Search for the cell housing the specified text and yield its (x, y) center coordinate. 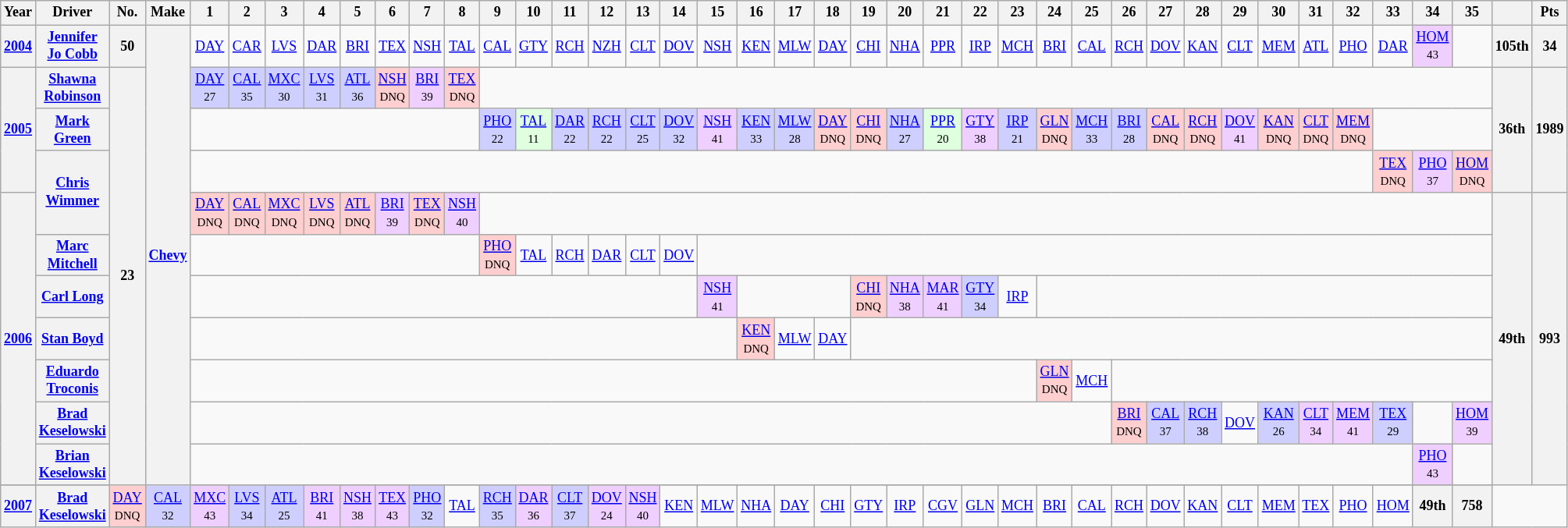
Jennifer Jo Cobb (72, 46)
HOM43 (1433, 46)
DOV32 (679, 129)
KENDNQ (756, 339)
RCH38 (1203, 423)
NHA38 (905, 297)
NSH38 (357, 506)
8 (462, 12)
Pts (1550, 12)
20 (905, 12)
12 (606, 12)
PHODNQ (497, 255)
CLT37 (570, 506)
50 (127, 46)
BRI41 (322, 506)
NZH (606, 46)
22 (980, 12)
MXCDNQ (284, 214)
BRIDNQ (1129, 423)
Mark Green (72, 129)
2005 (19, 129)
PPR20 (943, 129)
Chevy (168, 255)
25 (1092, 12)
Carl Long (72, 297)
758 (1472, 506)
GTY34 (980, 297)
9 (497, 12)
TAL11 (534, 129)
MEM41 (1353, 423)
DOV41 (1240, 129)
CAL32 (168, 506)
Year (19, 12)
29 (1240, 12)
No. (127, 12)
PPR (943, 46)
RCH22 (606, 129)
Marc Mitchell (72, 255)
GTY38 (980, 129)
2 (247, 12)
MXC43 (210, 506)
LVS31 (322, 88)
Driver (72, 12)
ATL25 (284, 506)
MLW28 (795, 129)
RCHDNQ (1203, 129)
ATL36 (357, 88)
IRP21 (1018, 129)
7 (428, 12)
MAR41 (943, 297)
27 (1165, 12)
11 (570, 12)
ATL (1316, 46)
Eduardo Troconis (72, 381)
DOV24 (606, 506)
30 (1278, 12)
31 (1316, 12)
24 (1054, 12)
KANDNQ (1278, 129)
28 (1203, 12)
36th (1512, 129)
PHO32 (428, 506)
18 (833, 12)
RCH35 (497, 506)
2006 (19, 339)
KAN26 (1278, 423)
Chris Wimmer (72, 192)
CLT34 (1316, 423)
DAY27 (210, 88)
32 (1353, 12)
TEX43 (392, 506)
DAR22 (570, 129)
26 (1129, 12)
Brian Keselowski (72, 465)
BRI28 (1129, 129)
CGV (943, 506)
10 (534, 12)
13 (643, 12)
MXC30 (284, 88)
CAL35 (247, 88)
Make (168, 12)
GLN (980, 506)
993 (1550, 339)
LVS (284, 46)
3 (284, 12)
16 (756, 12)
6 (392, 12)
Stan Boyd (72, 339)
HOMDNQ (1472, 172)
LVSDNQ (322, 214)
MCH33 (1092, 129)
2004 (19, 46)
17 (795, 12)
1 (210, 12)
105th (1512, 46)
NSHDNQ (392, 88)
CLT25 (643, 129)
15 (716, 12)
21 (943, 12)
DAR36 (534, 506)
33 (1392, 12)
PHO37 (1433, 172)
CAL37 (1165, 423)
PHO22 (497, 129)
5 (357, 12)
PHO43 (1433, 465)
CLTDNQ (1316, 129)
LVS34 (247, 506)
35 (1472, 12)
CAR (247, 46)
TEX29 (1392, 423)
NHA27 (905, 129)
HOM39 (1472, 423)
1989 (1550, 129)
Shawna Robinson (72, 88)
MEMDNQ (1353, 129)
19 (869, 12)
4 (322, 12)
2007 (19, 506)
KEN33 (756, 129)
14 (679, 12)
ATLDNQ (357, 214)
HOM (1392, 506)
